For the text-containing cell, return its midpoint in (X, Y) coordinate format. 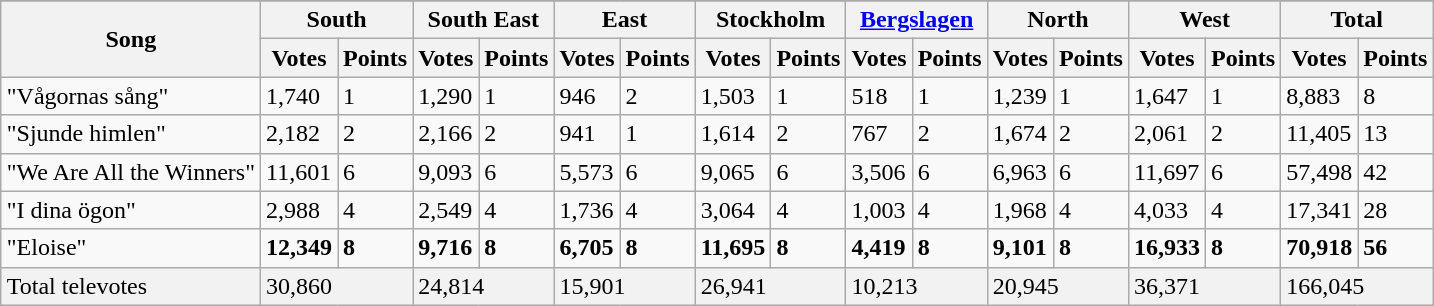
20,945 (1058, 286)
28 (1396, 210)
57,498 (1320, 172)
1,647 (1166, 96)
"Eloise" (130, 248)
11,695 (733, 248)
42 (1396, 172)
26,941 (770, 286)
17,341 (1320, 210)
56 (1396, 248)
8,883 (1320, 96)
1,736 (587, 210)
3,064 (733, 210)
9,093 (446, 172)
South (337, 20)
"We Are All the Winners" (130, 172)
Song (130, 39)
13 (1396, 134)
6,705 (587, 248)
767 (879, 134)
11,697 (1166, 172)
30,860 (337, 286)
11,405 (1320, 134)
1,614 (733, 134)
166,045 (1357, 286)
36,371 (1204, 286)
11,601 (300, 172)
Total televotes (130, 286)
1,290 (446, 96)
24,814 (484, 286)
1,968 (1020, 210)
1,239 (1020, 96)
9,101 (1020, 248)
"Sjunde himlen" (130, 134)
1,503 (733, 96)
4,033 (1166, 210)
2,061 (1166, 134)
518 (879, 96)
Bergslagen (916, 20)
1,003 (879, 210)
9,716 (446, 248)
East (624, 20)
West (1204, 20)
9,065 (733, 172)
16,933 (1166, 248)
"I dina ögon" (130, 210)
10,213 (916, 286)
1,674 (1020, 134)
3,506 (879, 172)
5,573 (587, 172)
2,182 (300, 134)
South East (484, 20)
70,918 (1320, 248)
2,549 (446, 210)
15,901 (624, 286)
946 (587, 96)
Stockholm (770, 20)
4,419 (879, 248)
North (1058, 20)
Total (1357, 20)
2,988 (300, 210)
"Vågornas sång" (130, 96)
12,349 (300, 248)
1,740 (300, 96)
941 (587, 134)
2,166 (446, 134)
6,963 (1020, 172)
